Determine the [X, Y] coordinate at the center of the cell enclosing the given text.  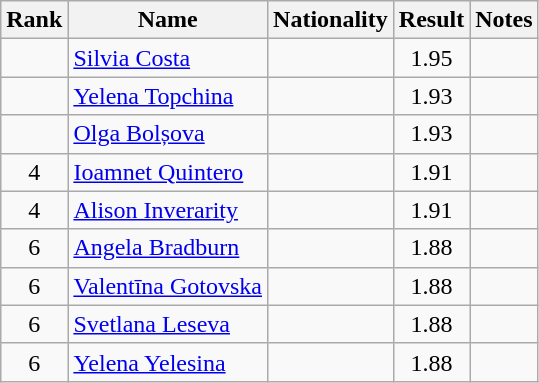
Rank [34, 20]
Svetlana Leseva [168, 324]
Silvia Costa [168, 58]
Valentīna Gotovska [168, 286]
Notes [504, 20]
Nationality [331, 20]
Angela Bradburn [168, 248]
Olga Bolșova [168, 134]
Ioamnet Quintero [168, 172]
Name [168, 20]
Result [431, 20]
1.95 [431, 58]
Yelena Yelesina [168, 362]
Yelena Topchina [168, 96]
Alison Inverarity [168, 210]
